Scan for the cell matching the given text and deliver its (x, y) coordinate at center. 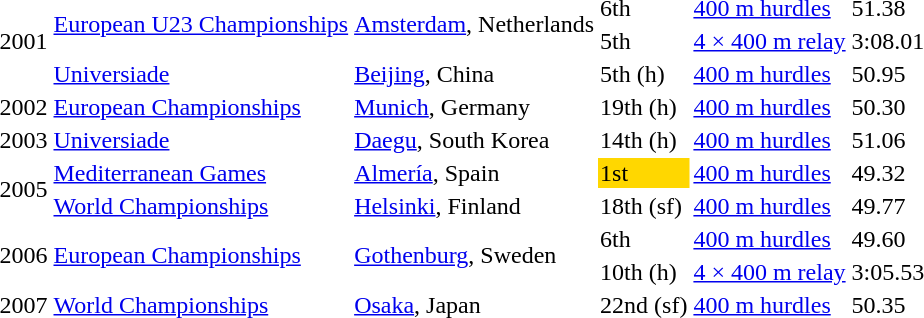
1st (644, 173)
Daegu, South Korea (474, 140)
5th (644, 41)
19th (h) (644, 107)
Helsinki, Finland (474, 206)
10th (h) (644, 272)
18th (sf) (644, 206)
5th (h) (644, 74)
6th (644, 239)
World Championships (201, 206)
Almería, Spain (474, 173)
Gothenburg, Sweden (474, 256)
Mediterranean Games (201, 173)
Munich, Germany (474, 107)
14th (h) (644, 140)
Beijing, China (474, 74)
